From the cell containing the given text, extract its center point as (X, Y) coordinate. 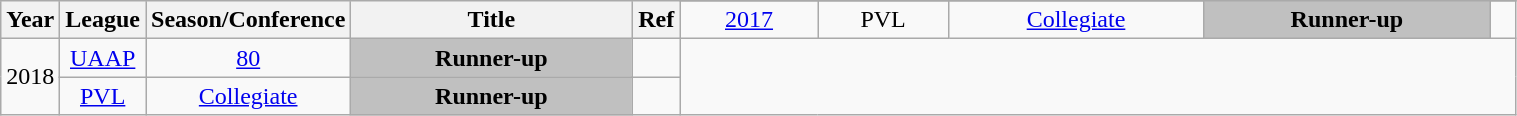
2018 (30, 77)
UAAP (103, 58)
2017 (748, 20)
Year (30, 20)
80 (248, 58)
Season/Conference (248, 20)
Ref (656, 20)
League (103, 20)
Title (492, 20)
